Extract the (x, y) coordinate from the center of the cell holding the provided text.  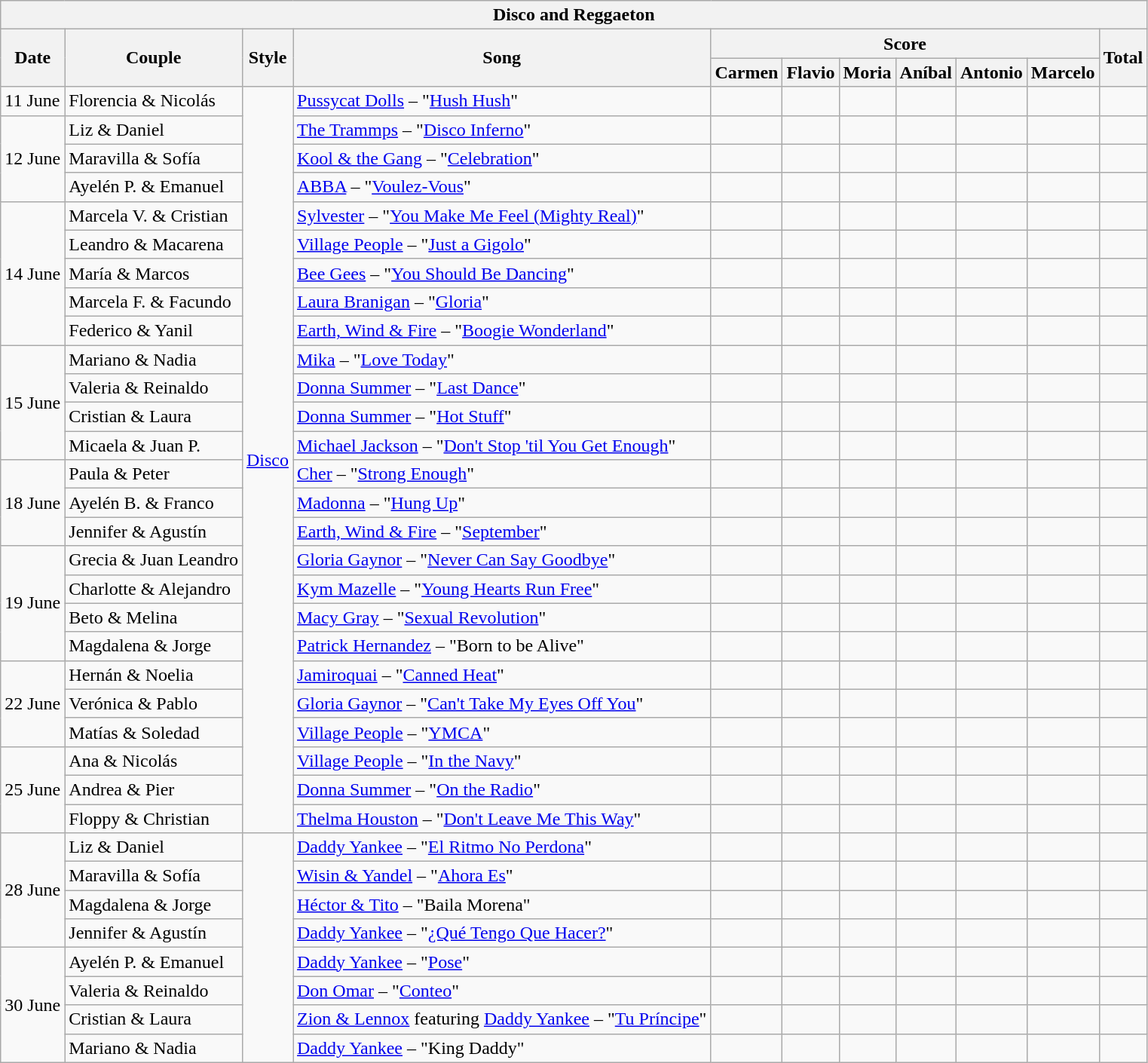
Daddy Yankee – "El Ritmo No Perdona" (501, 847)
Gloria Gaynor – "Never Can Say Goodbye" (501, 560)
Laura Branigan – "Gloria" (501, 302)
Zion & Lennox featuring Daddy Yankee – "Tu Príncipe" (501, 1019)
Daddy Yankee – "Pose" (501, 962)
Village People – "YMCA" (501, 732)
Earth, Wind & Fire – "September" (501, 531)
Hernán & Noelia (154, 675)
Don Omar – "Conteo" (501, 991)
Disco and Reggaeton (574, 15)
Style (267, 58)
Verónica & Pablo (154, 703)
Thelma Houston – "Don't Leave Me This Way" (501, 818)
Marcelo (1063, 72)
Matías & Soledad (154, 732)
14 June (33, 273)
12 June (33, 158)
Floppy & Christian (154, 818)
11 June (33, 101)
Wisin & Yandel – "Ahora Es" (501, 876)
Cher – "Strong Enough" (501, 474)
28 June (33, 890)
Marcela F. & Facundo (154, 302)
Antonio (991, 72)
The Trammps – "Disco Inferno" (501, 130)
Madonna – "Hung Up" (501, 503)
Gloria Gaynor – "Can't Take My Eyes Off You" (501, 703)
Village People – "Just a Gigolo" (501, 244)
Marcela V. & Cristian (154, 216)
Song (501, 58)
Patrick Hernandez – "Born to be Alive" (501, 646)
María & Marcos (154, 273)
Mika – "Love Today" (501, 360)
Disco (267, 460)
Daddy Yankee – "¿Qué Tengo Que Hacer?" (501, 933)
Federico & Yanil (154, 330)
30 June (33, 1005)
18 June (33, 503)
25 June (33, 789)
Ayelén B. & Franco (154, 503)
Flavio (811, 72)
Village People – "In the Navy" (501, 761)
Bee Gees – "You Should Be Dancing" (501, 273)
Grecia & Juan Leandro (154, 560)
Earth, Wind & Fire – "Boogie Wonderland" (501, 330)
19 June (33, 603)
Charlotte & Alejandro (154, 589)
Donna Summer – "On the Radio" (501, 789)
Héctor & Tito – "Baila Morena" (501, 905)
Paula & Peter (154, 474)
Total (1123, 58)
Pussycat Dolls – "Hush Hush" (501, 101)
Donna Summer – "Hot Stuff" (501, 417)
Daddy Yankee – "King Daddy" (501, 1048)
Michael Jackson – "Don't Stop 'til You Get Enough" (501, 446)
Aníbal (926, 72)
Micaela & Juan P. (154, 446)
Couple (154, 58)
22 June (33, 703)
Ana & Nicolás (154, 761)
Score (905, 44)
Andrea & Pier (154, 789)
Kool & the Gang – "Celebration" (501, 158)
Donna Summer – "Last Dance" (501, 388)
Macy Gray – "Sexual Revolution" (501, 617)
Carmen (746, 72)
Jamiroquai – "Canned Heat" (501, 675)
Beto & Melina (154, 617)
Leandro & Macarena (154, 244)
15 June (33, 403)
Florencia & Nicolás (154, 101)
Sylvester – "You Make Me Feel (Mighty Real)" (501, 216)
ABBA – "Voulez-Vous" (501, 187)
Date (33, 58)
Moria (867, 72)
Kym Mazelle – "Young Hearts Run Free" (501, 589)
